Capture the cell that displays the provided text and extract its (X, Y) central coordinate. 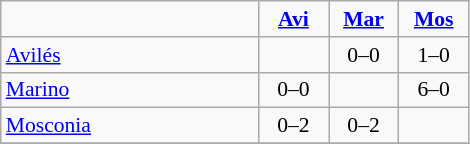
Avilés (130, 55)
Mos (434, 19)
Avi (293, 19)
6–0 (434, 90)
1–0 (434, 55)
Marino (130, 90)
Mar (363, 19)
Mosconia (130, 126)
